Locate the cell with the specified text and output its (X, Y) center coordinate. 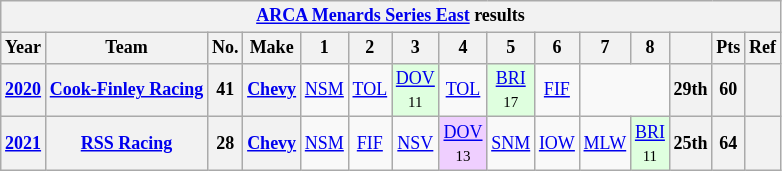
60 (728, 90)
2021 (24, 144)
DOV13 (463, 144)
ARCA Menards Series East results (391, 16)
Ref (763, 48)
29th (690, 90)
DOV11 (416, 90)
MLW (604, 144)
NSV (416, 144)
Team (126, 48)
5 (511, 48)
7 (604, 48)
1 (324, 48)
28 (226, 144)
25th (690, 144)
BRI17 (511, 90)
No. (226, 48)
Make (272, 48)
2 (370, 48)
Cook-Finley Racing (126, 90)
64 (728, 144)
Pts (728, 48)
4 (463, 48)
3 (416, 48)
8 (650, 48)
41 (226, 90)
IOW (558, 144)
SNM (511, 144)
RSS Racing (126, 144)
BRI11 (650, 144)
Year (24, 48)
6 (558, 48)
2020 (24, 90)
